Determine the [x, y] coordinate at the center of the cell enclosing the given text.  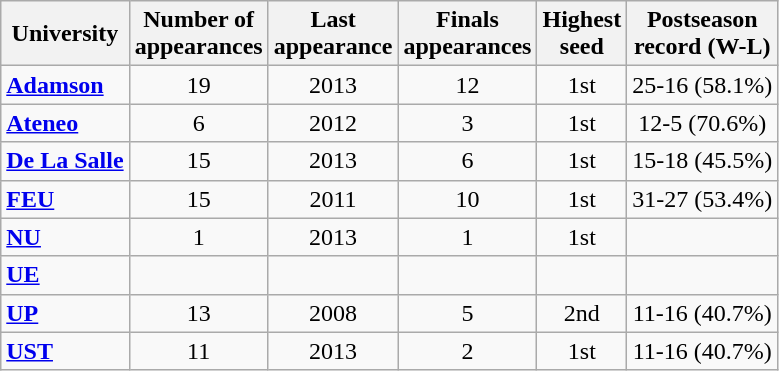
UST [65, 351]
NU [65, 237]
15-18 (45.5%) [702, 161]
11 [198, 351]
13 [198, 313]
Lastappearance [333, 34]
12-5 (70.6%) [702, 123]
Postseasonrecord (W-L) [702, 34]
2008 [333, 313]
Finalsappearances [468, 34]
Adamson [65, 85]
2 [468, 351]
12 [468, 85]
Ateneo [65, 123]
19 [198, 85]
31-27 (53.4%) [702, 199]
25-16 (58.1%) [702, 85]
2011 [333, 199]
10 [468, 199]
3 [468, 123]
Number ofappearances [198, 34]
2012 [333, 123]
FEU [65, 199]
De La Salle [65, 161]
Highestseed [582, 34]
UE [65, 275]
University [65, 34]
5 [468, 313]
2nd [582, 313]
UP [65, 313]
